Output the [X, Y] coordinate of the center of the cell containing the given text.  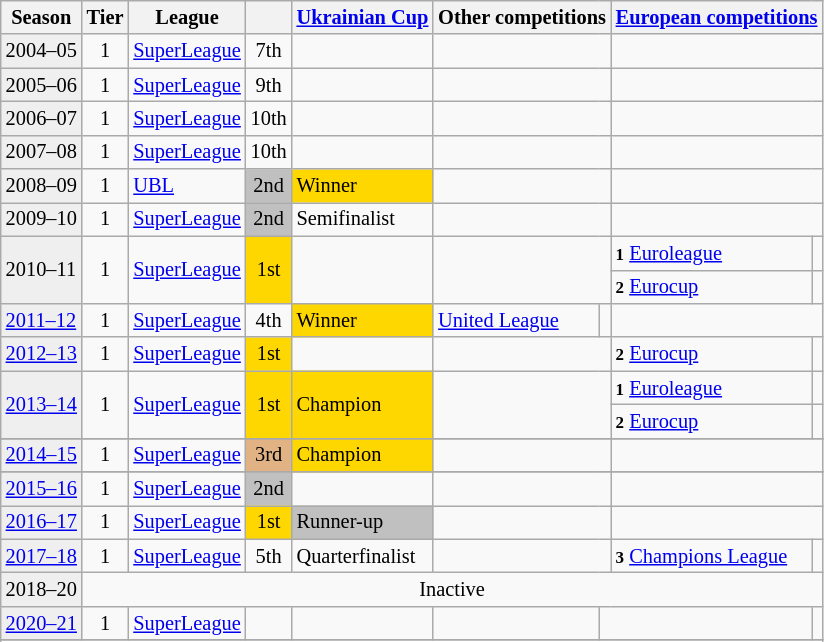
2011–12 [42, 320]
2007–08 [42, 152]
Semifinalist [363, 219]
League [186, 17]
2006–07 [42, 118]
5th [269, 556]
Inactive [452, 589]
Other competitions [522, 17]
3rd [269, 455]
2018–20 [42, 589]
European competitions [717, 17]
2005–06 [42, 85]
UBL [186, 186]
2010–11 [42, 270]
2009–10 [42, 219]
Ukrainian Cup [363, 17]
2017–18 [42, 556]
2020–21 [42, 623]
Tier [106, 17]
2008–09 [42, 186]
2016–17 [42, 522]
Quarterfinalist [363, 556]
3 Champions League [712, 556]
Season [42, 17]
9th [269, 85]
7th [269, 51]
4th [269, 320]
2013–14 [42, 404]
2012–13 [42, 354]
2004–05 [42, 51]
United League [516, 320]
Runner-up [363, 522]
2015–16 [42, 489]
2014–15 [42, 455]
